Pinpoint the cell where the given text exists, returning its [x, y] midpoint coordinate. 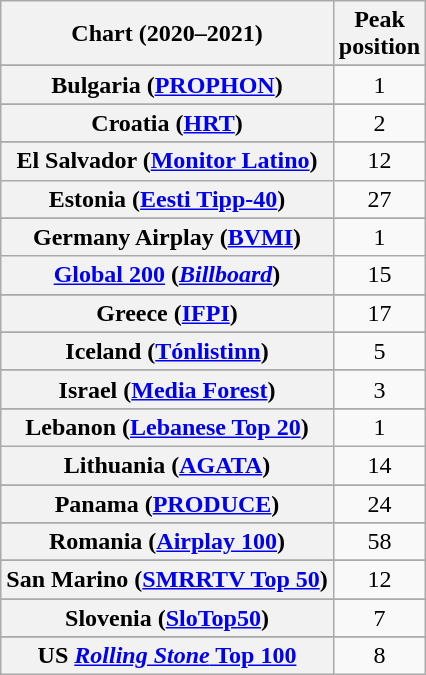
Lebanon (Lebanese Top 20) [168, 427]
Israel (Media Forest) [168, 389]
Lithuania (AGATA) [168, 465]
15 [379, 275]
Slovenia (SloTop50) [168, 618]
Croatia (HRT) [168, 123]
Estonia (Eesti Tipp-40) [168, 199]
Peakposition [379, 34]
58 [379, 542]
8 [379, 656]
5 [379, 351]
14 [379, 465]
24 [379, 503]
Germany Airplay (BVMI) [168, 237]
Global 200 (Billboard) [168, 275]
San Marino (SMRRTV Top 50) [168, 580]
7 [379, 618]
Iceland (Tónlistinn) [168, 351]
Panama (PRODUCE) [168, 503]
Bulgaria (PROPHON) [168, 85]
US Rolling Stone Top 100 [168, 656]
Chart (2020–2021) [168, 34]
3 [379, 389]
Romania (Airplay 100) [168, 542]
27 [379, 199]
Greece (IFPI) [168, 313]
2 [379, 123]
17 [379, 313]
El Salvador (Monitor Latino) [168, 161]
